Extract the [X, Y] coordinate from the center of the cell holding the provided text.  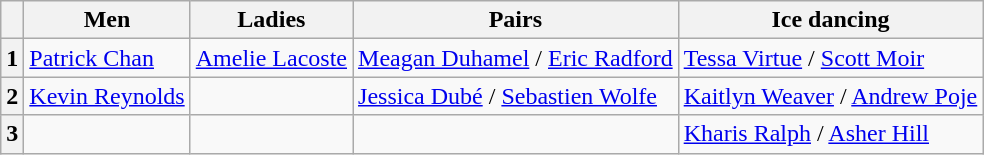
Kharis Ralph / Asher Hill [830, 134]
Meagan Duhamel / Eric Radford [516, 58]
1 [12, 58]
Kevin Reynolds [107, 96]
Amelie Lacoste [271, 58]
Patrick Chan [107, 58]
Jessica Dubé / Sebastien Wolfe [516, 96]
Pairs [516, 20]
2 [12, 96]
Men [107, 20]
Kaitlyn Weaver / Andrew Poje [830, 96]
Tessa Virtue / Scott Moir [830, 58]
Ladies [271, 20]
Ice dancing [830, 20]
3 [12, 134]
